Find where the given text appears and provide that cell's center as (x, y) coordinate. 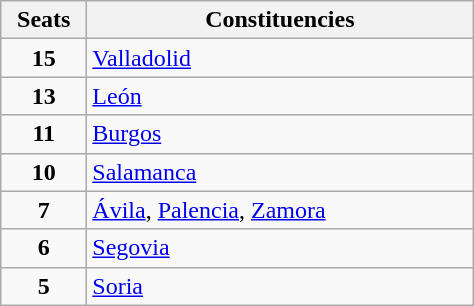
León (280, 96)
Seats (44, 20)
13 (44, 96)
11 (44, 134)
Valladolid (280, 58)
7 (44, 210)
Segovia (280, 248)
15 (44, 58)
Constituencies (280, 20)
6 (44, 248)
10 (44, 172)
Soria (280, 286)
5 (44, 286)
Ávila, Palencia, Zamora (280, 210)
Salamanca (280, 172)
Burgos (280, 134)
